Pinpoint the cell where the given text exists, returning its [X, Y] midpoint coordinate. 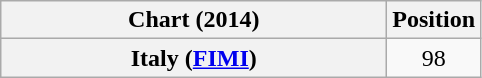
Position [434, 20]
98 [434, 58]
Chart (2014) [194, 20]
Italy (FIMI) [194, 58]
